Detect which cell encompasses the target text, then output its [x, y] center coordinate. 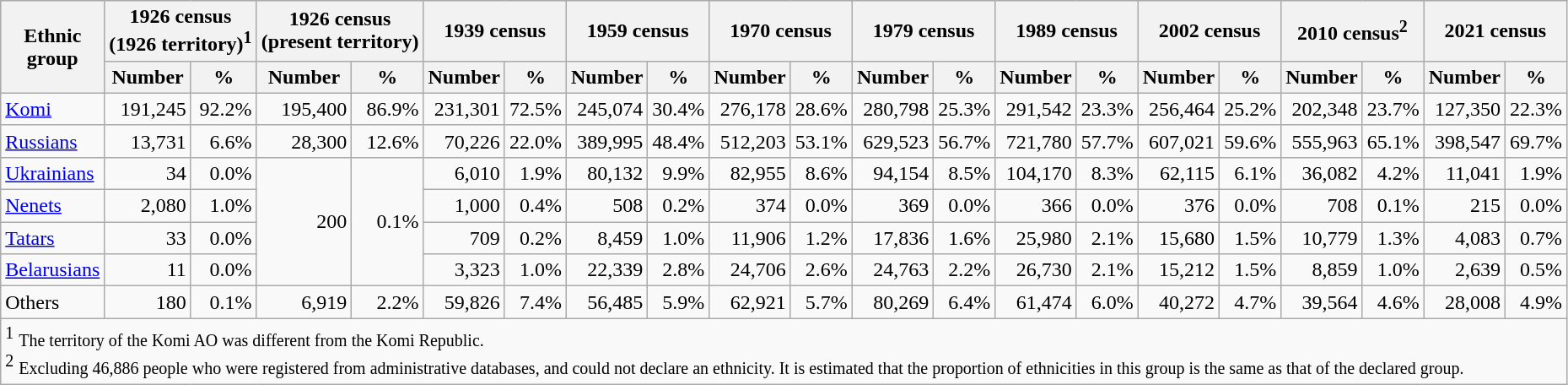
2021 census [1495, 31]
28,008 [1464, 302]
28.6% [822, 109]
1.6% [965, 238]
280,798 [892, 109]
24,706 [750, 270]
291,542 [1036, 109]
Russians [52, 141]
512,203 [750, 141]
62,115 [1178, 173]
104,170 [1036, 173]
215 [1464, 206]
10,779 [1322, 238]
23.7% [1393, 109]
202,348 [1322, 109]
4.6% [1393, 302]
80,269 [892, 302]
Belarusians [52, 270]
69.7% [1537, 141]
256,464 [1178, 109]
721,780 [1036, 141]
5.7% [822, 302]
13,731 [148, 141]
4,083 [1464, 238]
94,154 [892, 173]
59,826 [464, 302]
70,226 [464, 141]
86.9% [388, 109]
5.9% [678, 302]
231,301 [464, 109]
12.6% [388, 141]
1989 census [1066, 31]
7.4% [535, 302]
0.7% [1537, 238]
8,859 [1322, 270]
22.0% [535, 141]
276,178 [750, 109]
4.9% [1537, 302]
Nenets [52, 206]
65.1% [1393, 141]
15,680 [1178, 238]
53.1% [822, 141]
191,245 [148, 109]
389,995 [606, 141]
1.2% [822, 238]
15,212 [1178, 270]
1926 census(1926 territory)1 [181, 31]
9.9% [678, 173]
508 [606, 206]
23.3% [1107, 109]
39,564 [1322, 302]
709 [464, 238]
708 [1322, 206]
80,132 [606, 173]
30.4% [678, 109]
72.5% [535, 109]
11 [148, 270]
8,459 [606, 238]
56,485 [606, 302]
11,906 [750, 238]
4.2% [1393, 173]
0.4% [535, 206]
366 [1036, 206]
62,921 [750, 302]
6.4% [965, 302]
17,836 [892, 238]
26,730 [1036, 270]
34 [148, 173]
8.5% [965, 173]
2,639 [1464, 270]
92.2% [224, 109]
374 [750, 206]
61,474 [1036, 302]
1939 census [494, 31]
33 [148, 238]
2,080 [148, 206]
22.3% [1537, 109]
1979 census [923, 31]
Ethnicgroup [52, 47]
245,074 [606, 109]
59.6% [1250, 141]
Others [52, 302]
1,000 [464, 206]
6,919 [304, 302]
2.8% [678, 270]
8.6% [822, 173]
25.2% [1250, 109]
82,955 [750, 173]
607,021 [1178, 141]
Komi [52, 109]
28,300 [304, 141]
6.0% [1107, 302]
6.1% [1250, 173]
48.4% [678, 141]
1926 census(present territory) [340, 31]
3,323 [464, 270]
0.5% [1537, 270]
25.3% [965, 109]
376 [1178, 206]
6.6% [224, 141]
1.3% [1393, 238]
629,523 [892, 141]
4.7% [1250, 302]
25,980 [1036, 238]
40,272 [1178, 302]
398,547 [1464, 141]
11,041 [1464, 173]
555,963 [1322, 141]
195,400 [304, 109]
6,010 [464, 173]
56.7% [965, 141]
57.7% [1107, 141]
127,350 [1464, 109]
200 [304, 221]
1970 census [781, 31]
369 [892, 206]
180 [148, 302]
1959 census [638, 31]
2010 census2 [1353, 31]
36,082 [1322, 173]
2.6% [822, 270]
Tatars [52, 238]
8.3% [1107, 173]
22,339 [606, 270]
2002 census [1210, 31]
Ukrainians [52, 173]
24,763 [892, 270]
